Return (X, Y) of the center of cell containing provided text 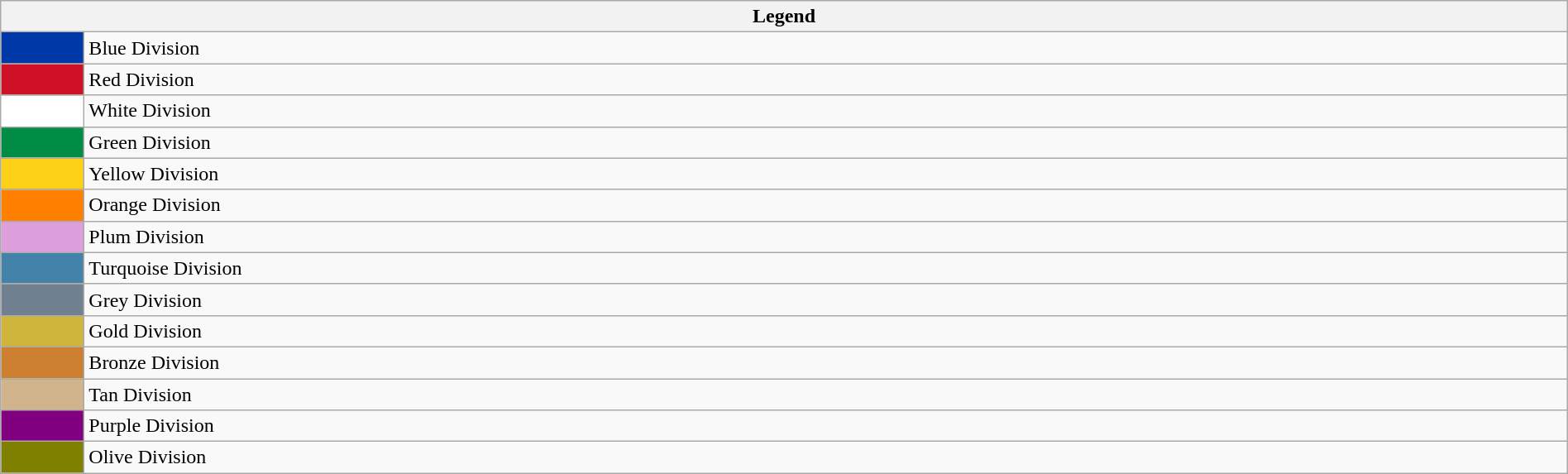
White Division (825, 111)
Gold Division (825, 331)
Orange Division (825, 205)
Grey Division (825, 299)
Green Division (825, 142)
Red Division (825, 79)
Purple Division (825, 426)
Bronze Division (825, 362)
Plum Division (825, 237)
Legend (784, 17)
Olive Division (825, 457)
Turquoise Division (825, 268)
Tan Division (825, 395)
Yellow Division (825, 174)
Blue Division (825, 48)
